Detect which cell encompasses the target text, then output its (X, Y) center coordinate. 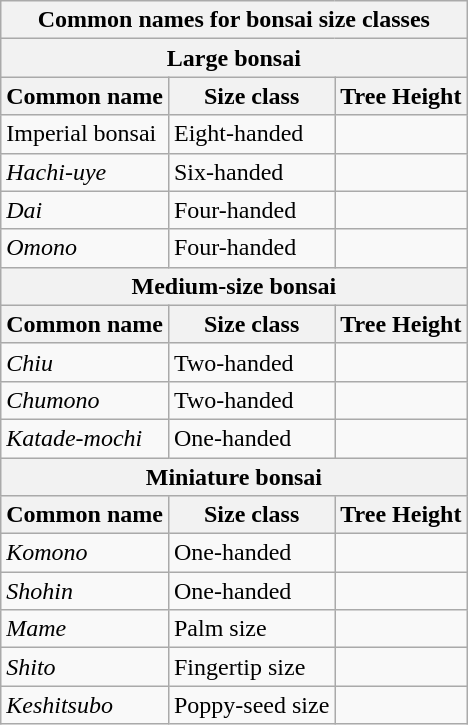
Palm size (251, 629)
Eight-handed (251, 134)
Common names for bonsai size classes (234, 20)
Chumono (85, 400)
Medium-size bonsai (234, 286)
Six-handed (251, 172)
Komono (85, 553)
Fingertip size (251, 667)
Mame (85, 629)
Keshitsubo (85, 705)
Omono (85, 248)
Poppy-seed size (251, 705)
Shohin (85, 591)
Imperial bonsai (85, 134)
Katade-mochi (85, 438)
Hachi-uye (85, 172)
Dai (85, 210)
Miniature bonsai (234, 477)
Shito (85, 667)
Chiu (85, 362)
Large bonsai (234, 58)
